Locate the cell with the specified text and output its (x, y) center coordinate. 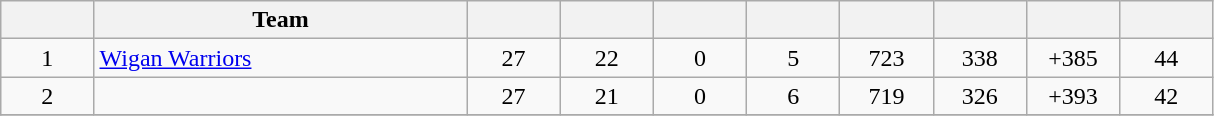
326 (980, 96)
44 (1166, 58)
Team (280, 20)
338 (980, 58)
1 (48, 58)
5 (794, 58)
Wigan Warriors (280, 58)
6 (794, 96)
2 (48, 96)
719 (886, 96)
42 (1166, 96)
+385 (1072, 58)
+393 (1072, 96)
22 (606, 58)
723 (886, 58)
21 (606, 96)
